Extract the (x, y) coordinate from the center of the cell holding the provided text.  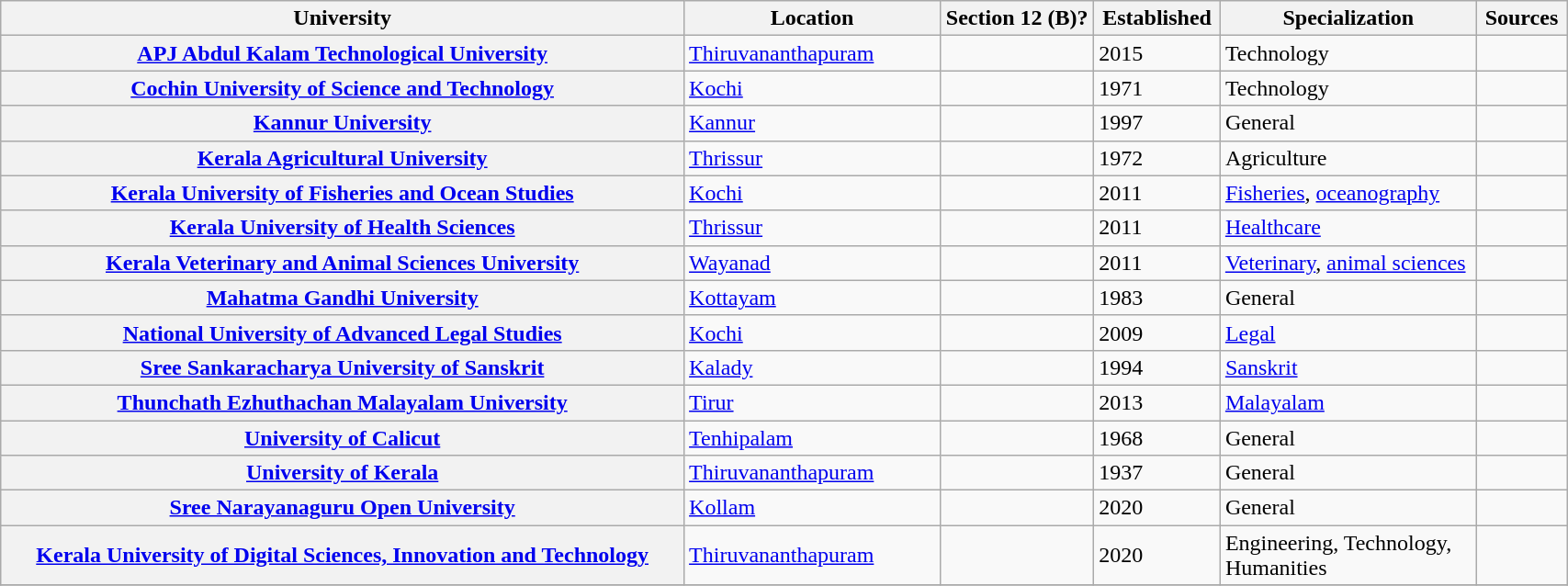
1971 (1157, 88)
Kannur University (343, 123)
Tirur (812, 402)
Healthcare (1348, 228)
Kerala University of Health Sciences (343, 228)
Fisheries, oceanography (1348, 193)
National University of Advanced Legal Studies (343, 332)
Section 12 (B)? (1016, 18)
Kerala University of Digital Sciences, Innovation and Technology (343, 555)
University of Calicut (343, 438)
1994 (1157, 367)
Sources (1521, 18)
APJ Abdul Kalam Technological University (343, 53)
Kannur (812, 123)
Kerala Agricultural University (343, 158)
1972 (1157, 158)
Established (1157, 18)
1983 (1157, 298)
Thunchath Ezhuthachan Malayalam University (343, 402)
Cochin University of Science and Technology (343, 88)
Location (812, 18)
Specialization (1348, 18)
Sree Sankaracharya University of Sanskrit (343, 367)
Agriculture (1348, 158)
Sanskrit (1348, 367)
2009 (1157, 332)
Veterinary, animal sciences (1348, 263)
1937 (1157, 473)
University of Kerala (343, 473)
2015 (1157, 53)
Wayanad (812, 263)
Malayalam (1348, 402)
Tenhipalam (812, 438)
1968 (1157, 438)
2013 (1157, 402)
Kalady (812, 367)
University (343, 18)
Legal (1348, 332)
Kottayam (812, 298)
1997 (1157, 123)
Mahatma Gandhi University (343, 298)
Kerala University of Fisheries and Ocean Studies (343, 193)
Engineering, Technology, Humanities (1348, 555)
Kerala Veterinary and Animal Sciences University (343, 263)
Sree Narayanaguru Open University (343, 508)
Kollam (812, 508)
